From the cell containing the given text, extract its center point as [x, y] coordinate. 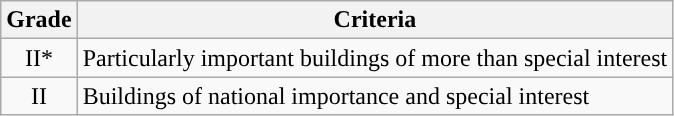
Grade [39, 20]
II [39, 96]
Particularly important buildings of more than special interest [375, 58]
Buildings of national importance and special interest [375, 96]
Criteria [375, 20]
II* [39, 58]
